Provide the [x, y] coordinate of the cell's center where the given text is located.  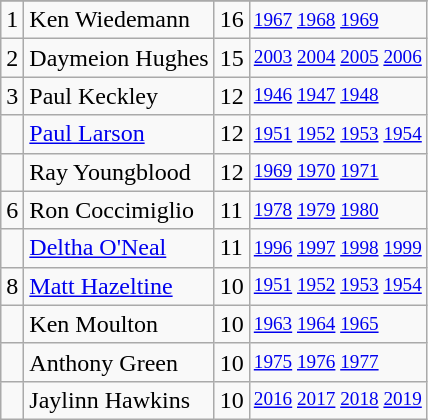
1967 1968 1969 [338, 20]
Jaylinn Hawkins [119, 400]
2016 2017 2018 2019 [338, 400]
2 [12, 58]
1946 1947 1948 [338, 96]
Ken Moulton [119, 324]
3 [12, 96]
2003 2004 2005 2006 [338, 58]
Ken Wiedemann [119, 20]
Deltha O'Neal [119, 248]
Paul Larson [119, 134]
1978 1979 1980 [338, 210]
15 [232, 58]
1 [12, 20]
1996 1997 1998 1999 [338, 248]
Daymeion Hughes [119, 58]
6 [12, 210]
Matt Hazeltine [119, 286]
8 [12, 286]
Anthony Green [119, 362]
1963 1964 1965 [338, 324]
16 [232, 20]
1975 1976 1977 [338, 362]
Ron Coccimiglio [119, 210]
Paul Keckley [119, 96]
1969 1970 1971 [338, 172]
Ray Youngblood [119, 172]
